Output the (X, Y) coordinate of the center of the cell containing the given text.  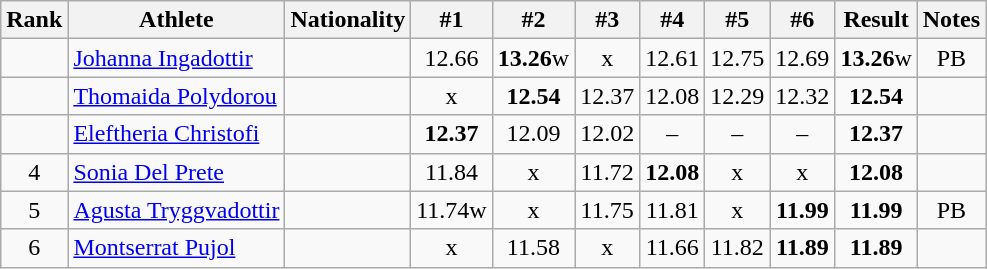
#3 (608, 20)
12.09 (533, 134)
Sonia Del Prete (176, 172)
Rank (34, 20)
12.02 (608, 134)
4 (34, 172)
Notes (951, 20)
Result (876, 20)
11.58 (533, 248)
11.72 (608, 172)
11.81 (672, 210)
Montserrat Pujol (176, 248)
#6 (802, 20)
12.32 (802, 96)
12.75 (738, 58)
Johanna Ingadottir (176, 58)
#4 (672, 20)
12.61 (672, 58)
Athlete (176, 20)
12.66 (452, 58)
11.74w (452, 210)
5 (34, 210)
#5 (738, 20)
11.66 (672, 248)
6 (34, 248)
11.75 (608, 210)
11.84 (452, 172)
11.82 (738, 248)
Eleftheria Christofi (176, 134)
12.29 (738, 96)
Thomaida Polydorou (176, 96)
#2 (533, 20)
Nationality (348, 20)
#1 (452, 20)
12.69 (802, 58)
Agusta Tryggvadottir (176, 210)
